Capture the cell that displays the provided text and extract its (x, y) central coordinate. 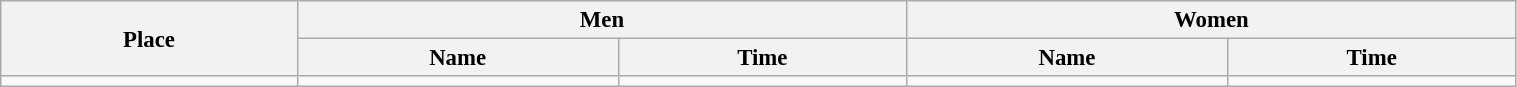
Women (1212, 20)
Place (150, 38)
Men (602, 20)
